Extract the (X, Y) coordinate from the center of the cell holding the provided text.  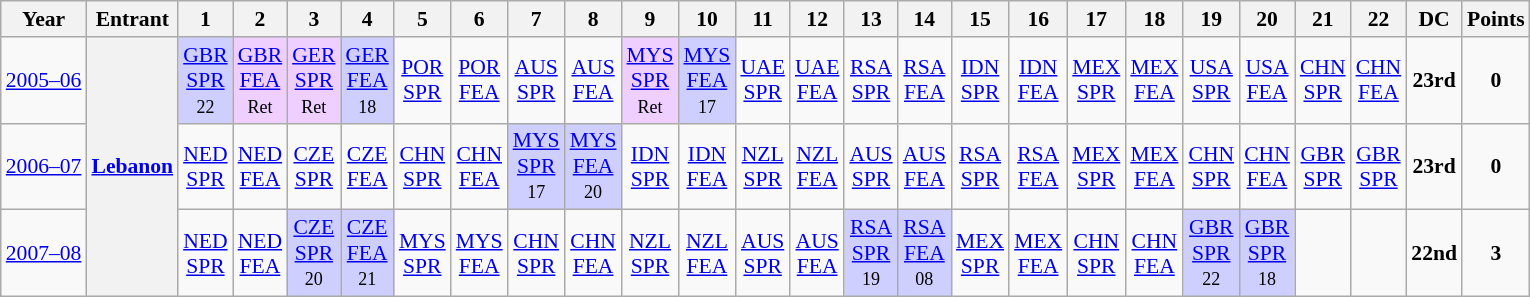
USASPR (1211, 80)
2006–07 (44, 166)
RSAFEA08 (924, 254)
RSASPR19 (870, 254)
6 (480, 19)
MYSSPR (422, 254)
13 (870, 19)
MYSFEA (480, 254)
16 (1038, 19)
9 (650, 19)
GERSPR Ret (314, 80)
2005–06 (44, 80)
CZESPR (314, 166)
CZEFEA21 (366, 254)
21 (1323, 19)
1 (206, 19)
11 (762, 19)
2007–08 (44, 254)
GERFEA 18 (366, 80)
7 (536, 19)
USAFEA (1267, 80)
CZESPR20 (314, 254)
2 (260, 19)
UAESPR (762, 80)
MYSFEA20 (594, 166)
22nd (1434, 254)
UAEFEA (817, 80)
PORSPR (422, 80)
MYSFEA17 (706, 80)
PORFEA (480, 80)
20 (1267, 19)
15 (980, 19)
14 (924, 19)
CZEFEA (366, 166)
12 (817, 19)
GBRFEARet (260, 80)
DC (1434, 19)
4 (366, 19)
Entrant (132, 19)
Lebanon (132, 167)
GBRSPR18 (1267, 254)
Points (1496, 19)
MYSSPR17 (536, 166)
MYSSPR Ret (650, 80)
5 (422, 19)
19 (1211, 19)
Year (44, 19)
8 (594, 19)
22 (1379, 19)
10 (706, 19)
17 (1096, 19)
18 (1154, 19)
